Pinpoint the cell where the given text exists, returning its (X, Y) midpoint coordinate. 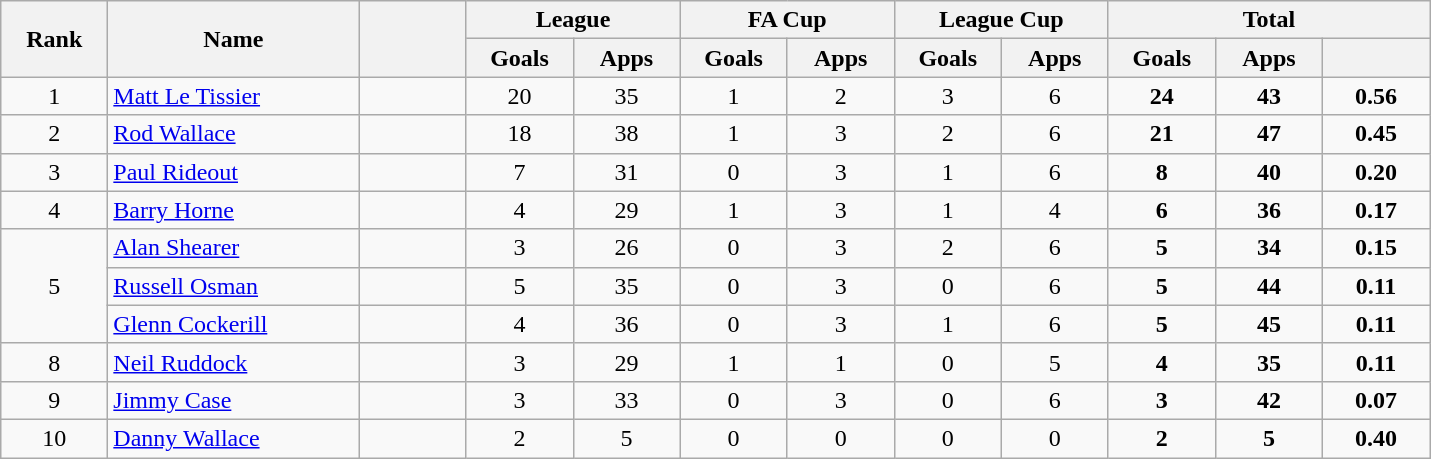
24 (1162, 96)
33 (626, 400)
21 (1162, 134)
Barry Horne (234, 210)
Neil Ruddock (234, 362)
0.45 (1376, 134)
Rod Wallace (234, 134)
Jimmy Case (234, 400)
26 (626, 248)
44 (1268, 286)
42 (1268, 400)
0.17 (1376, 210)
40 (1268, 172)
Name (234, 39)
20 (520, 96)
0.56 (1376, 96)
47 (1268, 134)
10 (54, 438)
Danny Wallace (234, 438)
31 (626, 172)
45 (1268, 324)
34 (1268, 248)
FA Cup (787, 20)
Rank (54, 39)
Russell Osman (234, 286)
7 (520, 172)
Alan Shearer (234, 248)
18 (520, 134)
9 (54, 400)
Glenn Cockerill (234, 324)
League Cup (1001, 20)
Paul Rideout (234, 172)
0.15 (1376, 248)
43 (1268, 96)
0.40 (1376, 438)
0.20 (1376, 172)
League (573, 20)
38 (626, 134)
Total (1268, 20)
Matt Le Tissier (234, 96)
0.07 (1376, 400)
